Search for the cell housing the specified text and yield its [X, Y] center coordinate. 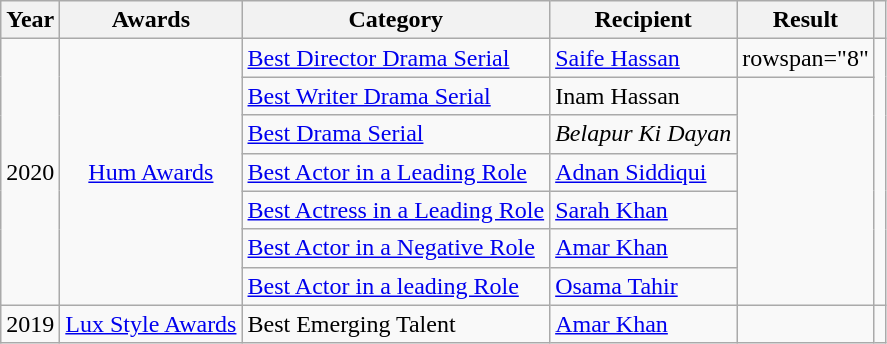
2019 [30, 324]
Category [396, 20]
Result [806, 20]
Best Actress in a Leading Role [396, 210]
Lux Style Awards [151, 324]
Best Actor in a Negative Role [396, 248]
Saife Hassan [644, 58]
Year [30, 20]
Best Drama Serial [396, 134]
Best Emerging Talent [396, 324]
Best Director Drama Serial [396, 58]
Inam Hassan [644, 96]
Hum Awards [151, 172]
Best Actor in a Leading Role [396, 172]
rowspan="8" [806, 58]
Sarah Khan [644, 210]
Recipient [644, 20]
2020 [30, 172]
Adnan Siddiqui [644, 172]
Belapur Ki Dayan [644, 134]
Best Actor in a leading Role [396, 286]
Awards [151, 20]
Osama Tahir [644, 286]
Best Writer Drama Serial [396, 96]
